Scan for the cell matching the given text and deliver its [X, Y] coordinate at center. 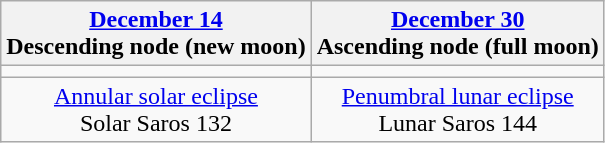
Annular solar eclipseSolar Saros 132 [156, 110]
December 30Ascending node (full moon) [458, 34]
Penumbral lunar eclipseLunar Saros 144 [458, 110]
December 14Descending node (new moon) [156, 34]
